From the cell containing the given text, extract its center point as [x, y] coordinate. 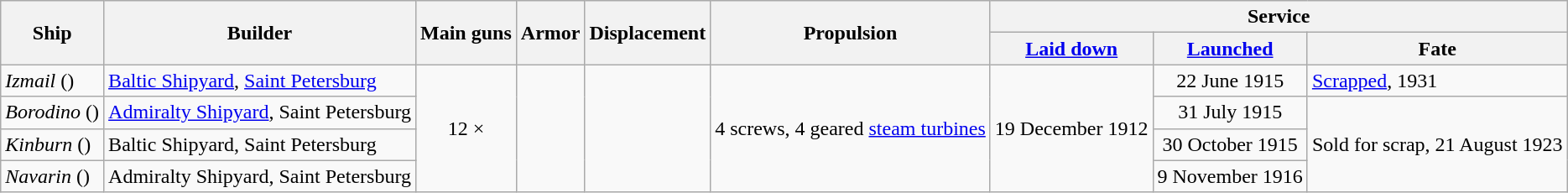
Builder [260, 33]
Fate [1437, 49]
Izmail () [52, 81]
Service [1279, 17]
Ship [52, 33]
Sold for scrap, 21 August 1923 [1437, 144]
Launched [1230, 49]
Armor [550, 33]
12 × [466, 128]
Laid down [1071, 49]
Kinburn () [52, 144]
Scrapped, 1931 [1437, 81]
Propulsion [851, 33]
22 June 1915 [1230, 81]
Borodino () [52, 112]
4 screws, 4 geared steam turbines [851, 128]
9 November 1916 [1230, 176]
Displacement [648, 33]
19 December 1912 [1071, 128]
31 July 1915 [1230, 112]
Navarin () [52, 176]
Main guns [466, 33]
30 October 1915 [1230, 144]
